Extract the [x, y] coordinate from the center of the cell holding the provided text.  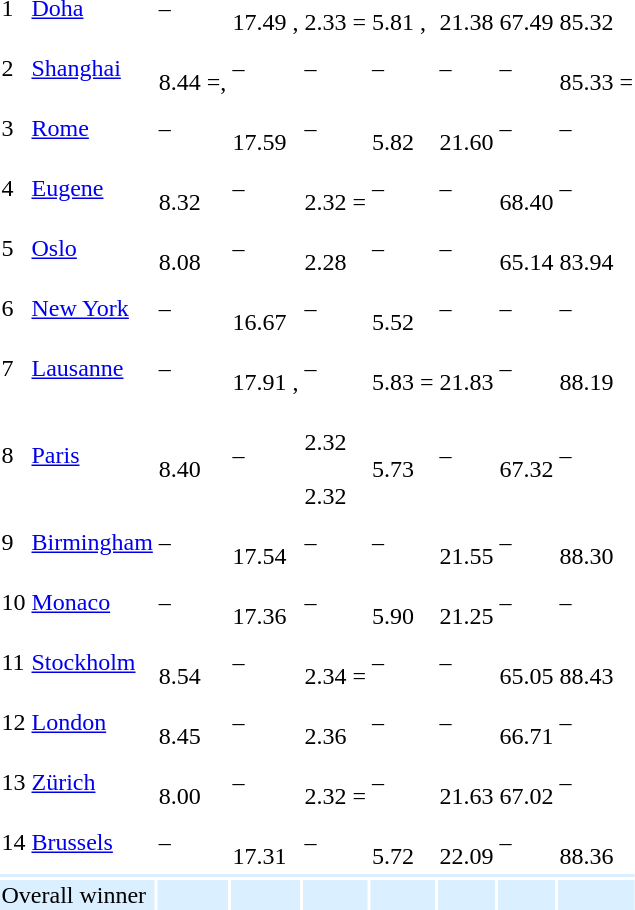
Overall winner [77, 895]
88.30 [596, 542]
7 [14, 368]
Monaco [92, 602]
2.32 2.32 [336, 456]
17.91 , [266, 368]
65.05 [526, 662]
Paris [92, 456]
66.71 [526, 722]
5.72 [402, 842]
13 [14, 782]
88.19 [596, 368]
85.33 = [596, 68]
9 [14, 542]
21.25 [466, 602]
5.82 [402, 128]
London [92, 722]
8.54 [192, 662]
17.59 [266, 128]
65.14 [526, 248]
Rome [92, 128]
10 [14, 602]
67.32 [526, 456]
2.34 = [336, 662]
8.00 [192, 782]
2.28 [336, 248]
Zürich [92, 782]
11 [14, 662]
4 [14, 188]
5.90 [402, 602]
21.83 [466, 368]
5.83 = [402, 368]
88.36 [596, 842]
17.36 [266, 602]
5.52 [402, 308]
22.09 [466, 842]
6 [14, 308]
67.02 [526, 782]
12 [14, 722]
2 [14, 68]
5 [14, 248]
Eugene [92, 188]
8.40 [192, 456]
16.67 [266, 308]
5.73 [402, 456]
Oslo [92, 248]
8.44 =, [192, 68]
83.94 [596, 248]
21.55 [466, 542]
21.63 [466, 782]
Brussels [92, 842]
3 [14, 128]
17.31 [266, 842]
8 [14, 456]
8.45 [192, 722]
Birmingham [92, 542]
17.54 [266, 542]
New York [92, 308]
8.32 [192, 188]
14 [14, 842]
68.40 [526, 188]
8.08 [192, 248]
21.60 [466, 128]
Shanghai [92, 68]
2.36 [336, 722]
Lausanne [92, 368]
88.43 [596, 662]
Stockholm [92, 662]
